Find where the given text appears and provide that cell's center as (x, y) coordinate. 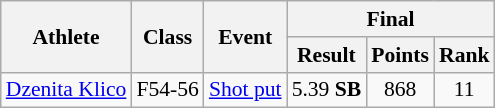
11 (464, 90)
Final (391, 19)
5.39 SB (327, 90)
868 (400, 90)
Points (400, 55)
Rank (464, 55)
F54-56 (167, 90)
Shot put (246, 90)
Athlete (66, 36)
Event (246, 36)
Result (327, 55)
Class (167, 36)
Dzenita Klico (66, 90)
